Return [X, Y] of the center of cell containing provided text 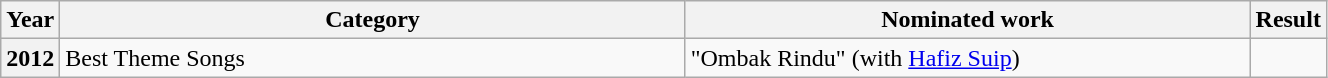
Nominated work [968, 20]
Year [30, 20]
2012 [30, 58]
Category [372, 20]
"Ombak Rindu" (with Hafiz Suip) [968, 58]
Result [1288, 20]
Best Theme Songs [372, 58]
